Find where the given text appears and provide that cell's center as [x, y] coordinate. 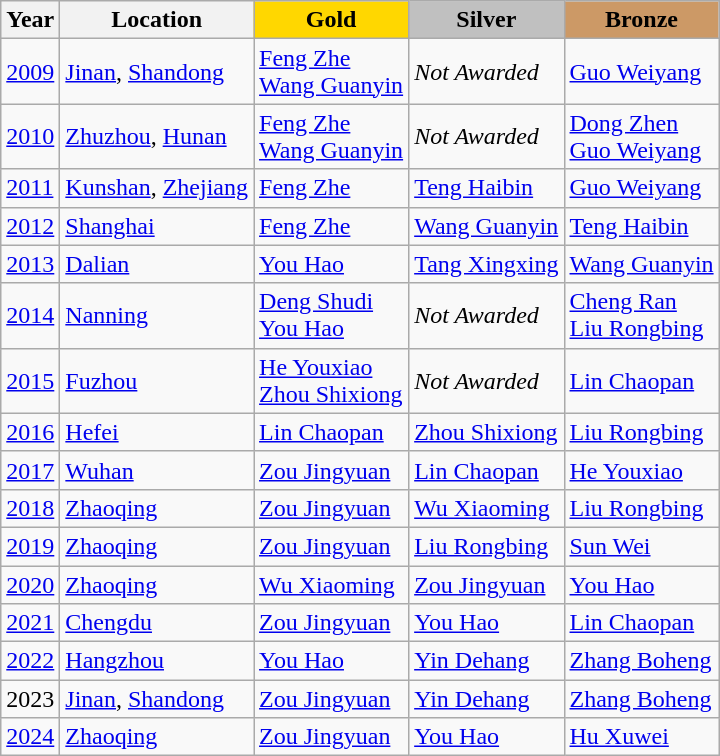
2017 [30, 470]
Fuzhou [157, 380]
Year [30, 20]
2010 [30, 136]
2015 [30, 380]
2020 [30, 585]
Location [157, 20]
Gold [332, 20]
Kunshan, Zhejiang [157, 188]
2018 [30, 508]
Dong ZhenGuo Weiyang [642, 136]
Bronze [642, 20]
2014 [30, 316]
2024 [30, 737]
Hefei [157, 432]
2009 [30, 72]
Chengdu [157, 623]
2021 [30, 623]
Shanghai [157, 226]
2022 [30, 661]
Wuhan [157, 470]
2023 [30, 699]
Sun Wei [642, 546]
He YouxiaoZhou Shixiong [332, 380]
Silver [486, 20]
Nanning [157, 316]
He Youxiao [642, 470]
2011 [30, 188]
Deng ShudiYou Hao [332, 316]
Tang Xingxing [486, 264]
Dalian [157, 264]
2012 [30, 226]
Hu Xuwei [642, 737]
Cheng RanLiu Rongbing [642, 316]
2019 [30, 546]
Hangzhou [157, 661]
2013 [30, 264]
2016 [30, 432]
Zhou Shixiong [486, 432]
Zhuzhou, Hunan [157, 136]
